Scan for the cell matching the given text and deliver its [x, y] coordinate at center. 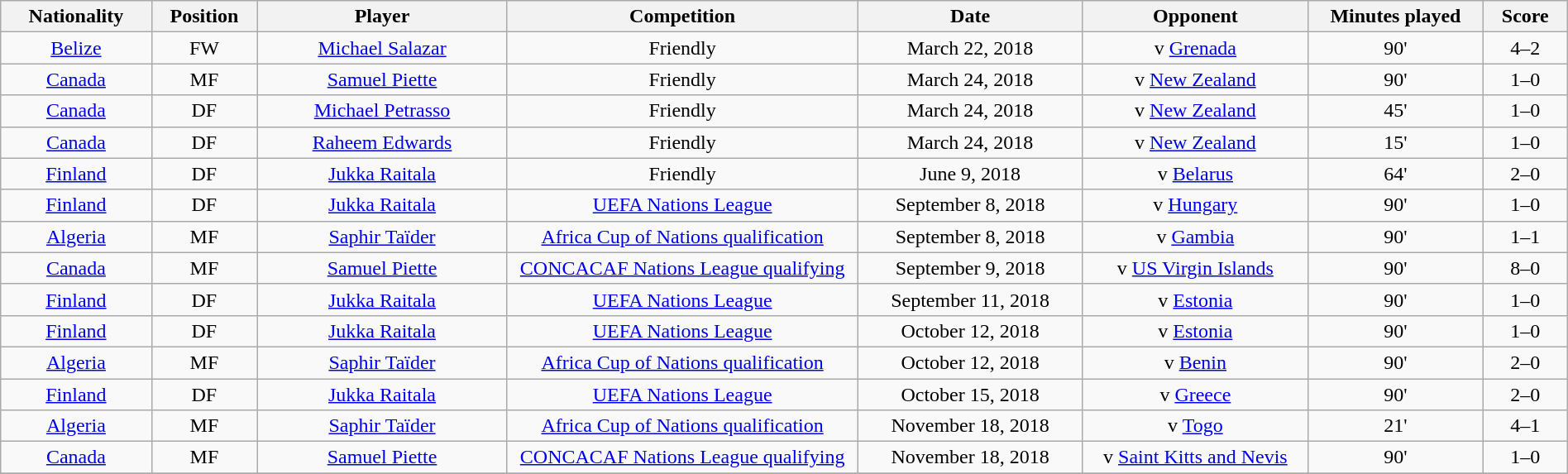
1–1 [1525, 237]
Raheem Edwards [382, 142]
Minutes played [1396, 17]
Belize [76, 48]
September 9, 2018 [970, 268]
March 22, 2018 [970, 48]
September 11, 2018 [970, 299]
v Greece [1195, 395]
Michael Petrasso [382, 111]
Opponent [1195, 17]
15' [1396, 142]
v US Virgin Islands [1195, 268]
4–2 [1525, 48]
45' [1396, 111]
v Grenada [1195, 48]
Position [204, 17]
64' [1396, 174]
v Saint Kitts and Nevis [1195, 457]
FW [204, 48]
v Hungary [1195, 205]
Player [382, 17]
Date [970, 17]
June 9, 2018 [970, 174]
8–0 [1525, 268]
Michael Salazar [382, 48]
v Togo [1195, 426]
Score [1525, 17]
v Benin [1195, 362]
Competition [682, 17]
4–1 [1525, 426]
v Belarus [1195, 174]
Nationality [76, 17]
October 15, 2018 [970, 395]
v Gambia [1195, 237]
21' [1396, 426]
